Capture the cell that displays the provided text and extract its [X, Y] central coordinate. 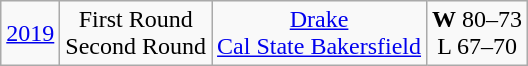
W 80–73L 67–70 [478, 34]
First RoundSecond Round [136, 34]
2019 [30, 34]
DrakeCal State Bakersfield [320, 34]
